Find where the given text appears and provide that cell's center as (X, Y) coordinate. 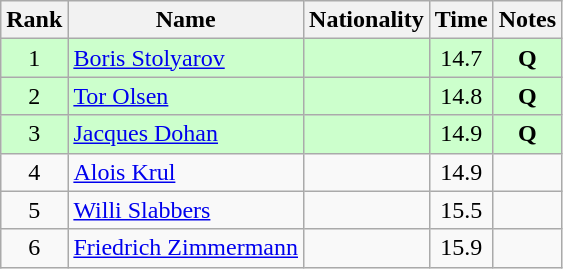
Willi Slabbers (186, 210)
3 (34, 134)
5 (34, 210)
Nationality (367, 20)
Friedrich Zimmermann (186, 248)
2 (34, 96)
Tor Olsen (186, 96)
Jacques Dohan (186, 134)
6 (34, 248)
1 (34, 58)
Name (186, 20)
Time (461, 20)
14.8 (461, 96)
Notes (527, 20)
Boris Stolyarov (186, 58)
14.7 (461, 58)
4 (34, 172)
15.5 (461, 210)
15.9 (461, 248)
Rank (34, 20)
Alois Krul (186, 172)
